Capture the cell that displays the provided text and extract its [X, Y] central coordinate. 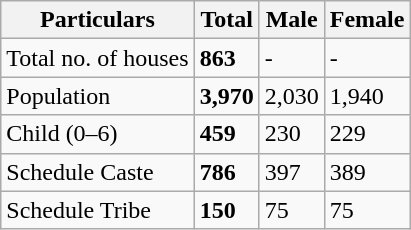
Total [226, 20]
459 [226, 134]
786 [226, 172]
863 [226, 58]
Female [367, 20]
150 [226, 210]
Particulars [98, 20]
Population [98, 96]
389 [367, 172]
3,970 [226, 96]
Schedule Tribe [98, 210]
229 [367, 134]
Male [292, 20]
Schedule Caste [98, 172]
397 [292, 172]
1,940 [367, 96]
Total no. of houses [98, 58]
230 [292, 134]
2,030 [292, 96]
Child (0–6) [98, 134]
